Determine the [x, y] coordinate at the center of the cell enclosing the given text.  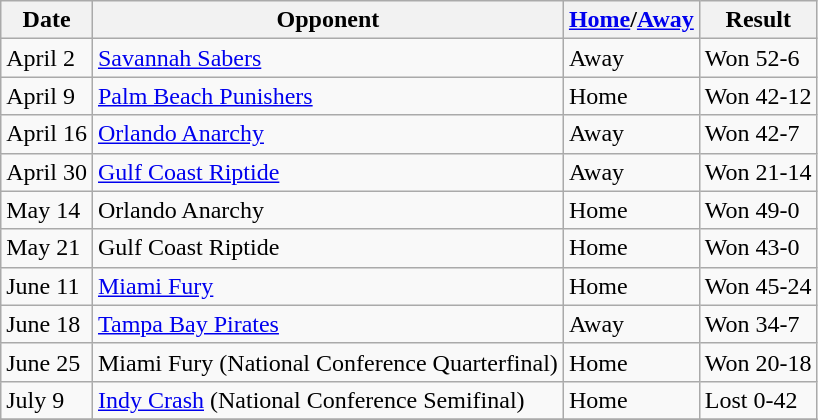
Won 42-7 [758, 134]
Won 43-0 [758, 248]
Result [758, 20]
Opponent [328, 20]
Miami Fury (National Conference Quarterfinal) [328, 362]
April 9 [47, 96]
April 16 [47, 134]
Home/Away [631, 20]
Won 52-6 [758, 58]
Tampa Bay Pirates [328, 324]
Date [47, 20]
Won 21-14 [758, 172]
May 14 [47, 210]
Miami Fury [328, 286]
June 25 [47, 362]
Lost 0-42 [758, 400]
Won 45-24 [758, 286]
Indy Crash (National Conference Semifinal) [328, 400]
June 18 [47, 324]
Savannah Sabers [328, 58]
Won 34-7 [758, 324]
Won 49-0 [758, 210]
Won 20-18 [758, 362]
May 21 [47, 248]
Won 42-12 [758, 96]
June 11 [47, 286]
April 30 [47, 172]
July 9 [47, 400]
April 2 [47, 58]
Palm Beach Punishers [328, 96]
